Extract the (X, Y) coordinate from the center of the cell holding the provided text.  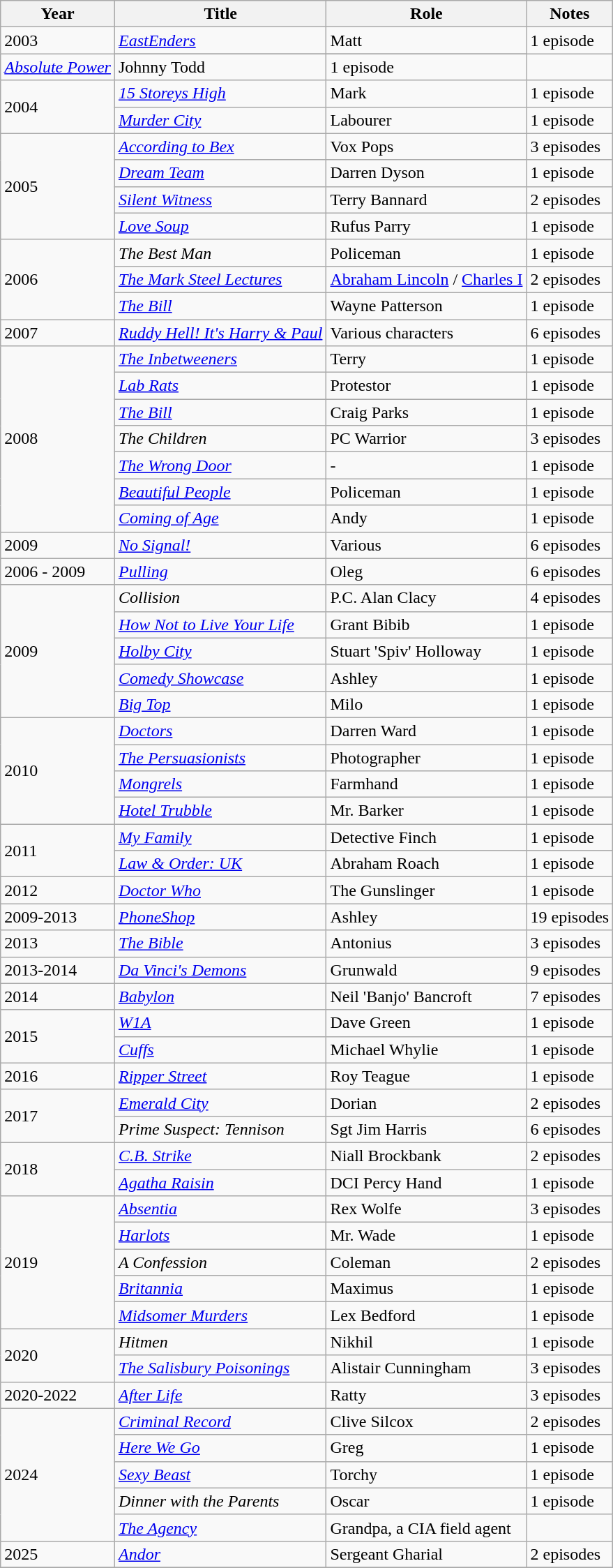
Rex Wolfe (427, 1209)
2006 - 2009 (58, 572)
Oleg (427, 572)
4 episodes (570, 598)
Role (427, 14)
Oscar (427, 1501)
Here We Go (220, 1448)
Abraham Lincoln / Charles I (427, 279)
Mr. Wade (427, 1236)
2013-2014 (58, 970)
Sergeant Gharial (427, 1554)
Cuffs (220, 1050)
Prime Suspect: Tennison (220, 1129)
2008 (58, 439)
Nikhil (427, 1342)
Mark (427, 94)
2014 (58, 996)
Doctors (220, 731)
Protestor (427, 386)
Various (427, 545)
2004 (58, 107)
Dinner with the Parents (220, 1501)
Roy Teague (427, 1076)
Love Soup (220, 226)
Notes (570, 14)
The Children (220, 439)
Beautiful People (220, 492)
Antonius (427, 943)
Rufus Parry (427, 226)
W1A (220, 1023)
The Persuasionists (220, 757)
Murder City (220, 120)
The Mark Steel Lectures (220, 279)
DCI Percy Hand (427, 1183)
Sgt Jim Harris (427, 1129)
2007 (58, 333)
The Agency (220, 1528)
EastEnders (220, 40)
Collision (220, 598)
Title (220, 14)
2011 (58, 851)
2006 (58, 279)
Ruddy Hell! It's Harry & Paul (220, 333)
Babylon (220, 996)
The Salisbury Poisonings (220, 1368)
Criminal Record (220, 1421)
Greg (427, 1448)
A Confession (220, 1262)
2024 (58, 1474)
Doctor Who (220, 890)
Sexy Beast (220, 1474)
Farmhand (427, 784)
Torchy (427, 1474)
Midsomer Murders (220, 1315)
Clive Silcox (427, 1421)
How Not to Live Your Life (220, 625)
Terry (427, 359)
2020-2022 (58, 1395)
PhoneShop (220, 917)
Photographer (427, 757)
2003 (58, 40)
2005 (58, 186)
Coming of Age (220, 518)
Lab Rats (220, 386)
2015 (58, 1036)
9 episodes (570, 970)
2017 (58, 1116)
Detective Finch (427, 837)
Wayne Patterson (427, 306)
After Life (220, 1395)
Labourer (427, 120)
Year (58, 14)
Stuart 'Spiv' Holloway (427, 651)
Matt (427, 40)
Ripper Street (220, 1076)
Vox Pops (427, 147)
Harlots (220, 1236)
The Gunslinger (427, 890)
Dorian (427, 1103)
Various characters (427, 333)
Darren Dyson (427, 173)
Absentia (220, 1209)
Grandpa, a CIA field agent (427, 1528)
Michael Whylie (427, 1050)
19 episodes (570, 917)
Agatha Raisin (220, 1183)
According to Bex (220, 147)
Mr. Barker (427, 811)
Law & Order: UK (220, 864)
Absolute Power (58, 67)
PC Warrior (427, 439)
15 Storeys High (220, 94)
Big Top (220, 704)
- (427, 465)
Da Vinci's Demons (220, 970)
Holby City (220, 651)
Mongrels (220, 784)
2013 (58, 943)
The Bible (220, 943)
Craig Parks (427, 412)
My Family (220, 837)
Pulling (220, 572)
Silent Witness (220, 200)
Darren Ward (427, 731)
No Signal! (220, 545)
2010 (58, 770)
P.C. Alan Clacy (427, 598)
The Best Man (220, 253)
2020 (58, 1355)
2025 (58, 1554)
2012 (58, 890)
Milo (427, 704)
Grunwald (427, 970)
Ratty (427, 1395)
Lex Bedford (427, 1315)
Coleman (427, 1262)
Niall Brockbank (427, 1156)
The Inbetweeners (220, 359)
Grant Bibib (427, 625)
Johnny Todd (220, 67)
The Wrong Door (220, 465)
Maximus (427, 1289)
Dream Team (220, 173)
2016 (58, 1076)
Abraham Roach (427, 864)
C.B. Strike (220, 1156)
Alistair Cunningham (427, 1368)
2009-2013 (58, 917)
7 episodes (570, 996)
Britannia (220, 1289)
Hitmen (220, 1342)
Dave Green (427, 1023)
Neil 'Banjo' Bancroft (427, 996)
Terry Bannard (427, 200)
Hotel Trubble (220, 811)
2018 (58, 1169)
Andor (220, 1554)
2019 (58, 1262)
Emerald City (220, 1103)
Comedy Showcase (220, 678)
Andy (427, 518)
